Return the (x, y) coordinate for the center point of the cell that contains the specified text.  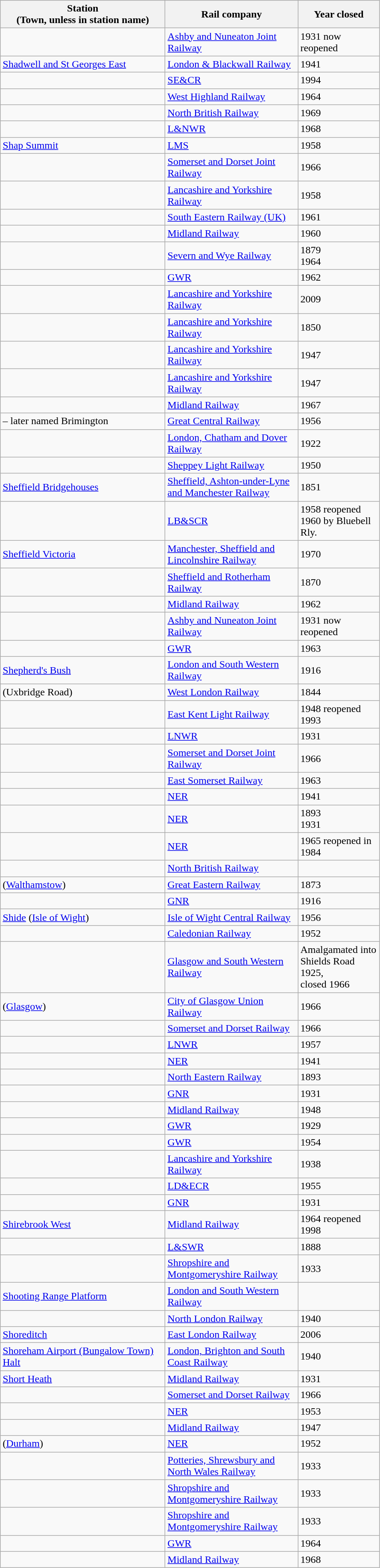
1964 reopened 1998 (339, 1224)
Shirebrook West (83, 1224)
1888 (339, 1246)
Shide (Isle of Wight) (83, 917)
Station(Town, unless in station name) (83, 15)
1870 (339, 582)
Great Eastern Railway (231, 885)
– later named Brimington (83, 421)
1893 (339, 1077)
North Eastern Railway (231, 1077)
City of Glasgow Union Railway (231, 1006)
(Durham) (83, 1444)
Great Central Railway (231, 421)
Sheffield Victoria (83, 554)
1994 (339, 80)
Shooting Range Platform (83, 1296)
LB&SCR (231, 521)
1851 (339, 487)
West Highland Railway (231, 97)
Sheffield and Rotherham Railway (231, 582)
(Uxbridge Road) (83, 692)
(Walthamstow) (83, 885)
Potteries, Shrewsbury and North Wales Railway (231, 1466)
LMS (231, 145)
1967 (339, 405)
South Eastern Railway (UK) (231, 217)
Manchester, Sheffield and Lincolnshire Railway (231, 554)
Sheffield, Ashton-under-Lyne and Manchester Railway (231, 487)
SE&CR (231, 80)
West London Railway (231, 692)
Shap Summit (83, 145)
1969 (339, 113)
1922 (339, 443)
Sheffield Bridgehouses (83, 487)
Amalgamated into Shields Road 1925, closed 1966 (339, 967)
Shoreham Airport (Bungalow Town) Halt (83, 1357)
1965 reopened in 1984 (339, 847)
1953 (339, 1411)
18931931 (339, 818)
1950 (339, 465)
L&SWR (231, 1246)
Shadwell and St Georges East (83, 64)
1957 (339, 1045)
London & Blackwall Railway (231, 64)
Short Heath (83, 1379)
1954 (339, 1142)
1844 (339, 692)
1948 reopened 1993 (339, 714)
Severn and Wye Railway (231, 255)
Shoreditch (83, 1335)
East Kent Light Railway (231, 714)
1873 (339, 885)
L&NWR (231, 129)
East Somerset Railway (231, 780)
London, Chatham and Dover Railway (231, 443)
Year closed (339, 15)
18791964 (339, 255)
LD&ECR (231, 1186)
Shepherd's Bush (83, 671)
1958 reopened 1960 by Bluebell Rly. (339, 521)
Sheppey Light Railway (231, 465)
(Glasgow) (83, 1006)
East London Railway (231, 1335)
London, Brighton and South Coast Railway (231, 1357)
1850 (339, 327)
North London Railway (231, 1319)
Caledonian Railway (231, 933)
1955 (339, 1186)
1948 (339, 1110)
Isle of Wight Central Railway (231, 917)
2006 (339, 1335)
Glasgow and South Western Railway (231, 967)
1961 (339, 217)
1960 (339, 233)
1970 (339, 554)
Rail company (231, 15)
2009 (339, 300)
1938 (339, 1164)
1929 (339, 1126)
